Extract the [X, Y] coordinate from the center of the cell holding the provided text.  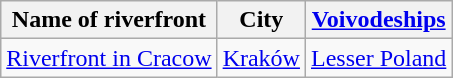
Kraków [261, 58]
Voivodeships [378, 20]
Name of riverfront [109, 20]
Riverfront in Cracow [109, 58]
City [261, 20]
Lesser Poland [378, 58]
